Provide the [x, y] coordinate of the cell's center where the given text is located.  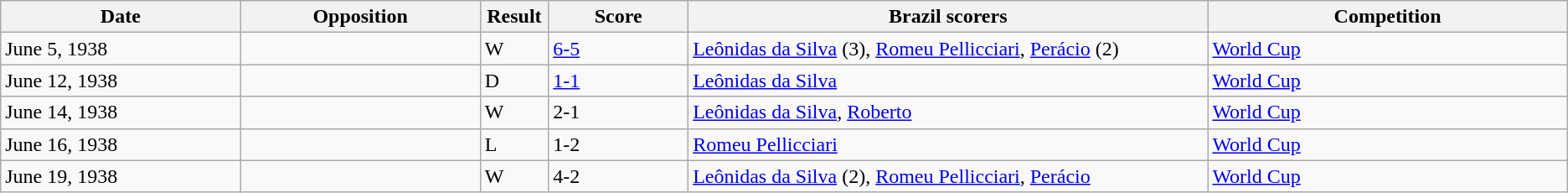
June 19, 1938 [121, 176]
6-5 [618, 49]
Leônidas da Silva [948, 81]
D [514, 81]
1-1 [618, 81]
Score [618, 17]
Date [121, 17]
Leônidas da Silva (3), Romeu Pellicciari, Perácio (2) [948, 49]
2-1 [618, 112]
Leônidas da Silva, Roberto [948, 112]
Competition [1387, 17]
June 5, 1938 [121, 49]
1-2 [618, 144]
Brazil scorers [948, 17]
June 14, 1938 [121, 112]
Result [514, 17]
Opposition [360, 17]
L [514, 144]
June 16, 1938 [121, 144]
June 12, 1938 [121, 81]
Leônidas da Silva (2), Romeu Pellicciari, Perácio [948, 176]
4-2 [618, 176]
Romeu Pellicciari [948, 144]
